Locate the cell with the specified text and output its (X, Y) center coordinate. 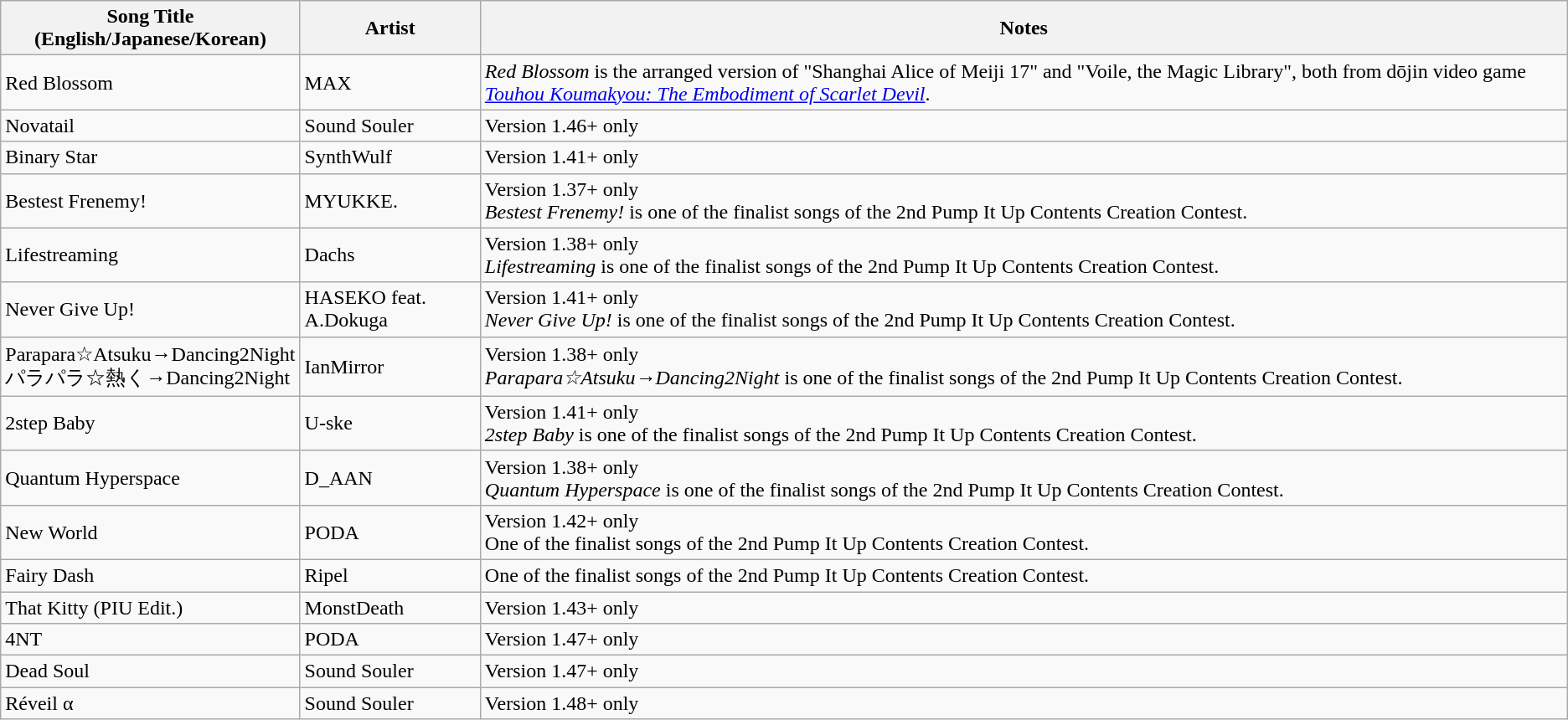
Artist (390, 28)
Dead Soul (151, 671)
Lifestreaming (151, 255)
Version 1.43+ only (1024, 607)
Dachs (390, 255)
One of the finalist songs of the 2nd Pump It Up Contents Creation Contest. (1024, 575)
U-ske (390, 424)
That Kitty (PIU Edit.) (151, 607)
Song Title(English/Japanese/Korean) (151, 28)
Version 1.41+ onlyNever Give Up! is one of the finalist songs of the 2nd Pump It Up Contents Creation Contest. (1024, 310)
4NT (151, 640)
Version 1.46+ only (1024, 126)
Version 1.38+ onlyParapara☆Atsuku→Dancing2Night is one of the finalist songs of the 2nd Pump It Up Contents Creation Contest. (1024, 367)
Version 1.38+ onlyLifestreaming is one of the finalist songs of the 2nd Pump It Up Contents Creation Contest. (1024, 255)
Version 1.42+ onlyOne of the finalist songs of the 2nd Pump It Up Contents Creation Contest. (1024, 532)
Version 1.41+ only (1024, 157)
MAX (390, 82)
Réveil α (151, 703)
Ripel (390, 575)
New World (151, 532)
Version 1.38+ onlyQuantum Hyperspace is one of the finalist songs of the 2nd Pump It Up Contents Creation Contest. (1024, 477)
Never Give Up! (151, 310)
2step Baby (151, 424)
Red Blossom (151, 82)
MonstDeath (390, 607)
MYUKKE. (390, 201)
Parapara☆Atsuku→Dancing2Nightパラパラ☆熱く→Dancing2Night (151, 367)
Bestest Frenemy! (151, 201)
IanMirror (390, 367)
Novatail (151, 126)
Notes (1024, 28)
SynthWulf (390, 157)
D_AAN (390, 477)
Version 1.48+ only (1024, 703)
Version 1.37+ onlyBestest Frenemy! is one of the finalist songs of the 2nd Pump It Up Contents Creation Contest. (1024, 201)
Quantum Hyperspace (151, 477)
HASEKO feat. A.Dokuga (390, 310)
Version 1.41+ only2step Baby is one of the finalist songs of the 2nd Pump It Up Contents Creation Contest. (1024, 424)
Fairy Dash (151, 575)
Binary Star (151, 157)
